From the cell containing the given text, extract its center point as (X, Y) coordinate. 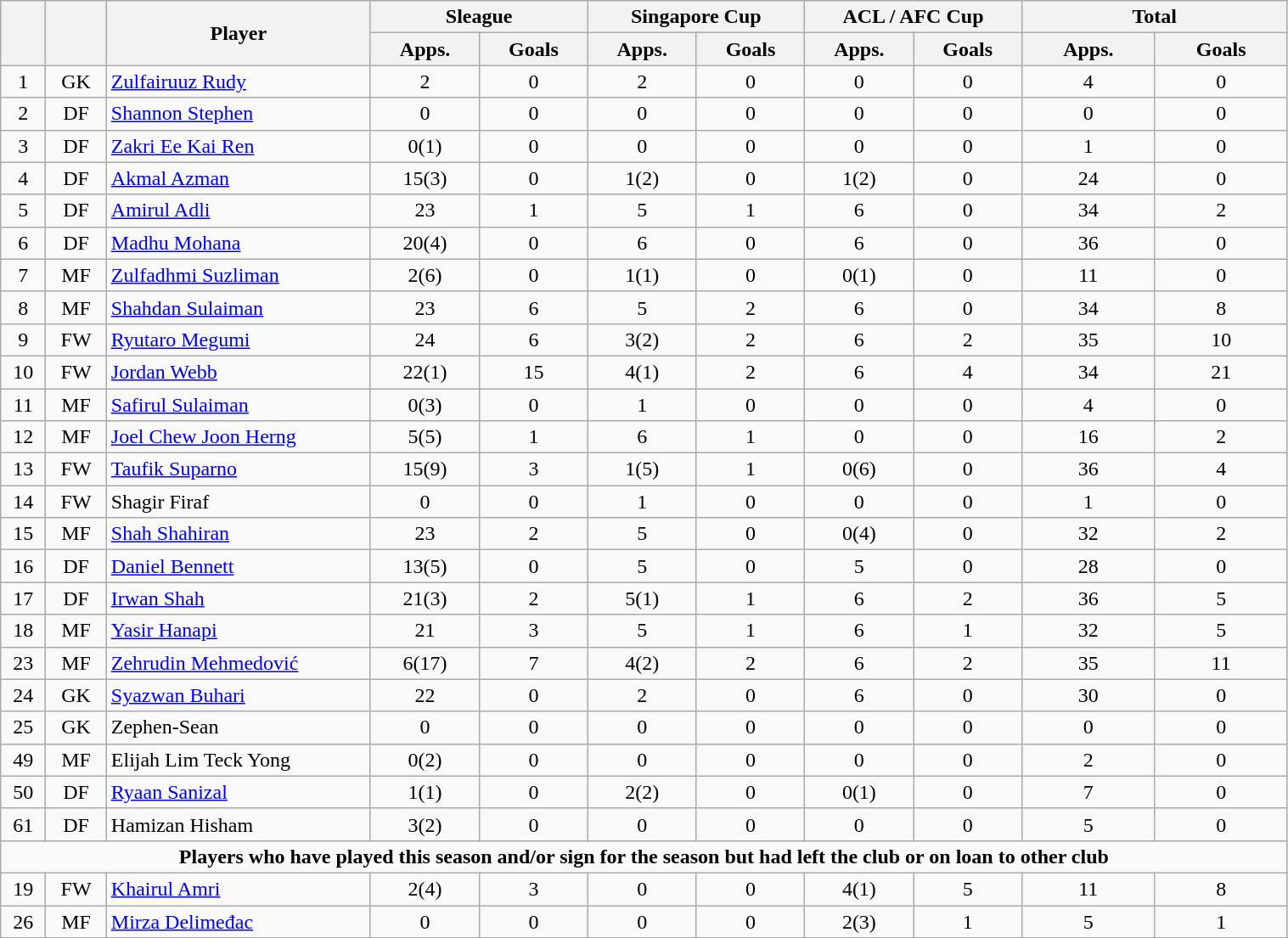
2(3) (859, 921)
Amirul Adli (238, 211)
Zakri Ee Kai Ren (238, 146)
13(5) (425, 566)
Joel Chew Joon Herng (238, 437)
21(3) (425, 598)
5(1) (642, 598)
Zehrudin Mehmedović (238, 663)
Mirza Delimeđac (238, 921)
4(2) (642, 663)
Shah Shahiran (238, 534)
Shannon Stephen (238, 114)
Irwan Shah (238, 598)
Shagir Firaf (238, 502)
61 (24, 824)
Ryutaro Megumi (238, 340)
49 (24, 760)
2(6) (425, 275)
Taufik Suparno (238, 469)
1(5) (642, 469)
Players who have played this season and/or sign for the season but had left the club or on loan to other club (644, 857)
2(2) (642, 792)
Hamizan Hisham (238, 824)
Zulfairuuz Rudy (238, 81)
Ryaan Sanizal (238, 792)
Yasir Hanapi (238, 631)
13 (24, 469)
0(4) (859, 534)
0(3) (425, 405)
Safirul Sulaiman (238, 405)
Shahdan Sulaiman (238, 307)
Zulfadhmi Suzliman (238, 275)
6(17) (425, 663)
2(4) (425, 889)
Player (238, 33)
Akmal Azman (238, 178)
22(1) (425, 372)
18 (24, 631)
Total (1155, 17)
19 (24, 889)
0(6) (859, 469)
17 (24, 598)
Syazwan Buhari (238, 695)
Khairul Amri (238, 889)
Daniel Bennett (238, 566)
15(9) (425, 469)
25 (24, 727)
5(5) (425, 437)
Sleague (479, 17)
26 (24, 921)
Madhu Mohana (238, 243)
12 (24, 437)
Singapore Cup (696, 17)
50 (24, 792)
Zephen-Sean (238, 727)
28 (1088, 566)
Jordan Webb (238, 372)
15(3) (425, 178)
Elijah Lim Teck Yong (238, 760)
9 (24, 340)
ACL / AFC Cup (914, 17)
30 (1088, 695)
0(2) (425, 760)
14 (24, 502)
20(4) (425, 243)
22 (425, 695)
